Provide the [X, Y] coordinate of the cell's center where the given text is located.  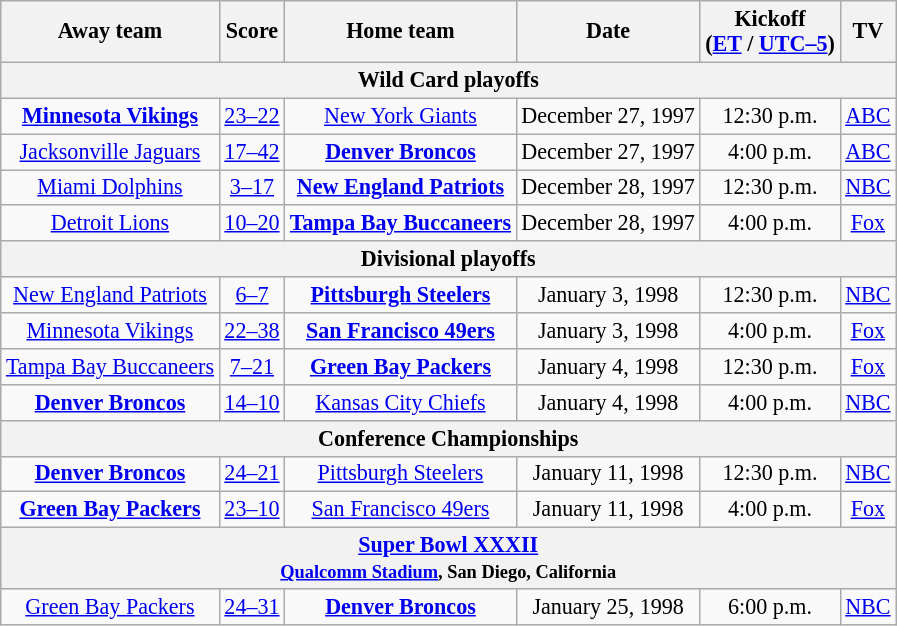
Miami Dolphins [110, 187]
6:00 p.m. [770, 607]
TV [868, 30]
January 25, 1998 [608, 607]
Super Bowl XXXIIQualcomm Stadium, San Diego, California [448, 558]
7–21 [252, 366]
24–21 [252, 474]
Away team [110, 30]
Conference Championships [448, 438]
Divisional playoffs [448, 259]
Kickoff(ET / UTC–5) [770, 30]
Wild Card playoffs [448, 80]
Score [252, 30]
3–17 [252, 187]
10–20 [252, 223]
14–10 [252, 402]
Detroit Lions [110, 223]
22–38 [252, 330]
6–7 [252, 295]
17–42 [252, 151]
23–22 [252, 116]
Date [608, 30]
Home team [401, 30]
23–10 [252, 510]
24–31 [252, 607]
Kansas City Chiefs [401, 402]
Jacksonville Jaguars [110, 151]
New York Giants [401, 116]
